Pinpoint the cell where the given text exists, returning its [X, Y] midpoint coordinate. 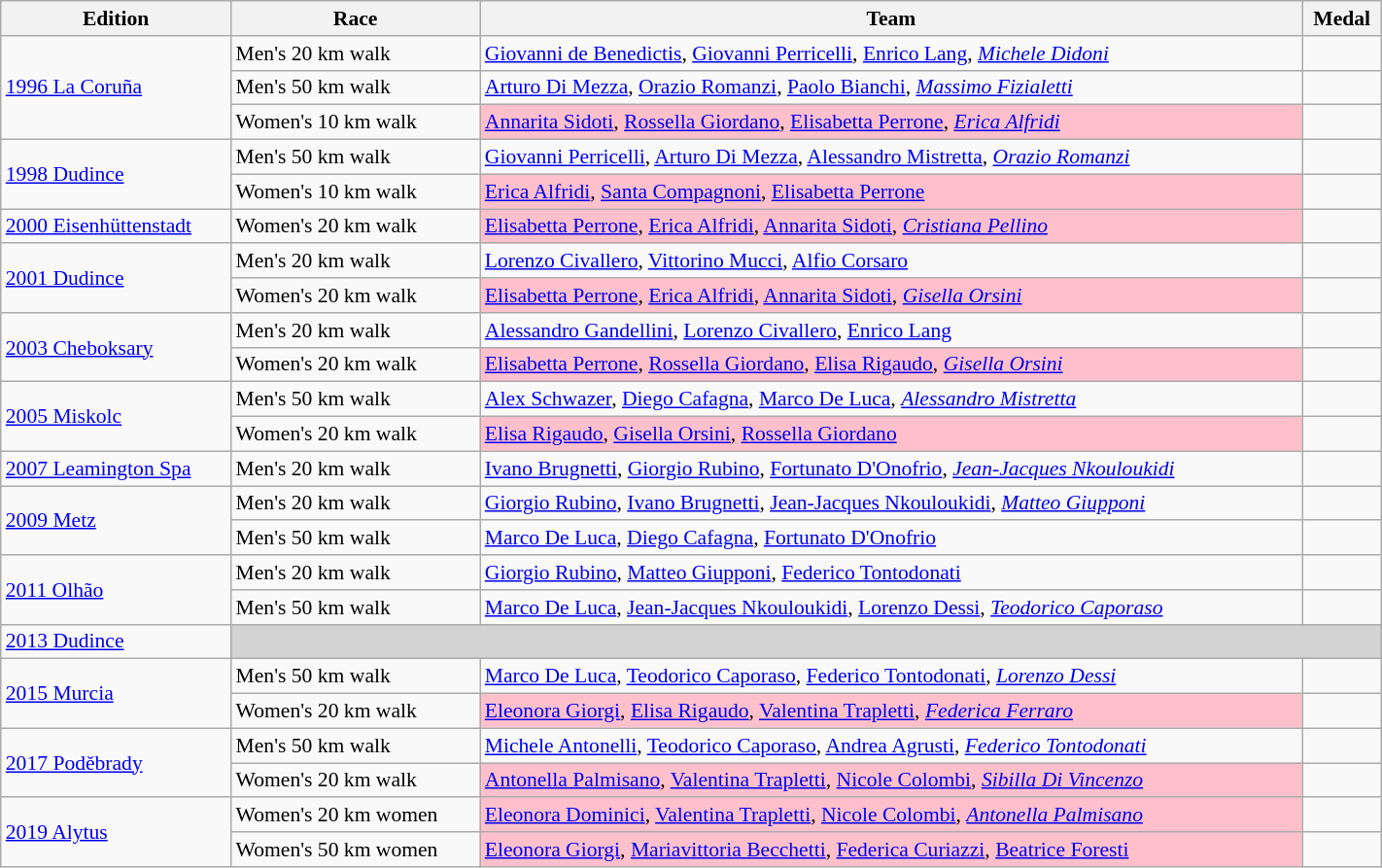
2013 Dudince [117, 642]
Team [891, 18]
2003 Cheboksary [117, 348]
Giorgio Rubino, Matteo Giupponi, Federico Tontodonati [891, 573]
Giovanni de Benedictis, Giovanni Perricelli, Enrico Lang, Michele Didoni [891, 53]
2017 Poděbrady [117, 762]
Women's 20 km women [356, 816]
Ivano Brugnetti, Giorgio Rubino, Fortunato D'Onofrio, Jean-Jacques Nkouloukidi [891, 469]
Alessandro Gandellini, Lorenzo Civallero, Enrico Lang [891, 330]
2005 Miskolc [117, 416]
Annarita Sidoti, Rossella Giordano, Elisabetta Perrone, Erica Alfridi [891, 122]
Elisa Rigaudo, Gisella Orsini, Rossella Giordano [891, 434]
Women's 50 km women [356, 850]
2011 Olhão [117, 589]
2015 Murcia [117, 694]
Marco De Luca, Diego Cafagna, Fortunato D'Onofrio [891, 538]
2001 Dudince [117, 278]
Eleonora Giorgi, Elisa Rigaudo, Valentina Trapletti, Federica Ferraro [891, 712]
2000 Eisenhüttenstadt [117, 226]
Medal [1341, 18]
Eleonora Giorgi, Mariavittoria Becchetti, Federica Curiazzi, Beatrice Foresti [891, 850]
Elisabetta Perrone, Erica Alfridi, Annarita Sidoti, Gisella Orsini [891, 295]
1998 Dudince [117, 175]
Lorenzo Civallero, Vittorino Mucci, Alfio Corsaro [891, 261]
2007 Leamington Spa [117, 469]
Giorgio Rubino, Ivano Brugnetti, Jean-Jacques Nkouloukidi, Matteo Giupponi [891, 503]
2009 Metz [117, 521]
Eleonora Dominici, Valentina Trapletti, Nicole Colombi, Antonella Palmisano [891, 816]
Elisabetta Perrone, Erica Alfridi, Annarita Sidoti, Cristiana Pellino [891, 226]
Alex Schwazer, Diego Cafagna, Marco De Luca, Alessandro Mistretta [891, 399]
Marco De Luca, Teodorico Caporaso, Federico Tontodonati, Lorenzo Dessi [891, 677]
Antonella Palmisano, Valentina Trapletti, Nicole Colombi, Sibilla Di Vincenzo [891, 781]
Elisabetta Perrone, Rossella Giordano, Elisa Rigaudo, Gisella Orsini [891, 365]
Marco De Luca, Jean-Jacques Nkouloukidi, Lorenzo Dessi, Teodorico Caporaso [891, 608]
Race [356, 18]
Giovanni Perricelli, Arturo Di Mezza, Alessandro Mistretta, Orazio Romanzi [891, 157]
Arturo Di Mezza, Orazio Romanzi, Paolo Bianchi, Massimo Fizialetti [891, 87]
Edition [117, 18]
Erica Alfridi, Santa Compagnoni, Elisabetta Perrone [891, 191]
Michele Antonelli, Teodorico Caporaso, Andrea Agrusti, Federico Tontodonati [891, 746]
2019 Alytus [117, 832]
1996 La Coruña [117, 87]
